Return (x, y) of the center of cell containing provided text 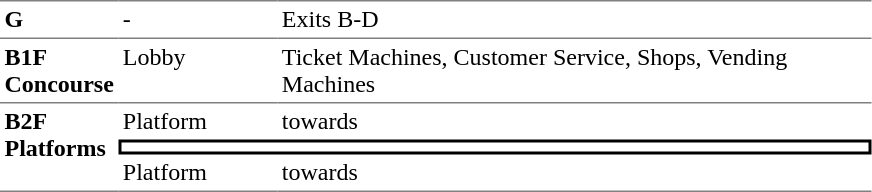
Ticket Machines, Customer Service, Shops, Vending Machines (574, 71)
B1FConcourse (59, 71)
G (59, 19)
Exits B-D (574, 19)
B2FPlatforms (59, 148)
- (198, 19)
Lobby (198, 71)
